Find where the given text appears and provide that cell's center as (X, Y) coordinate. 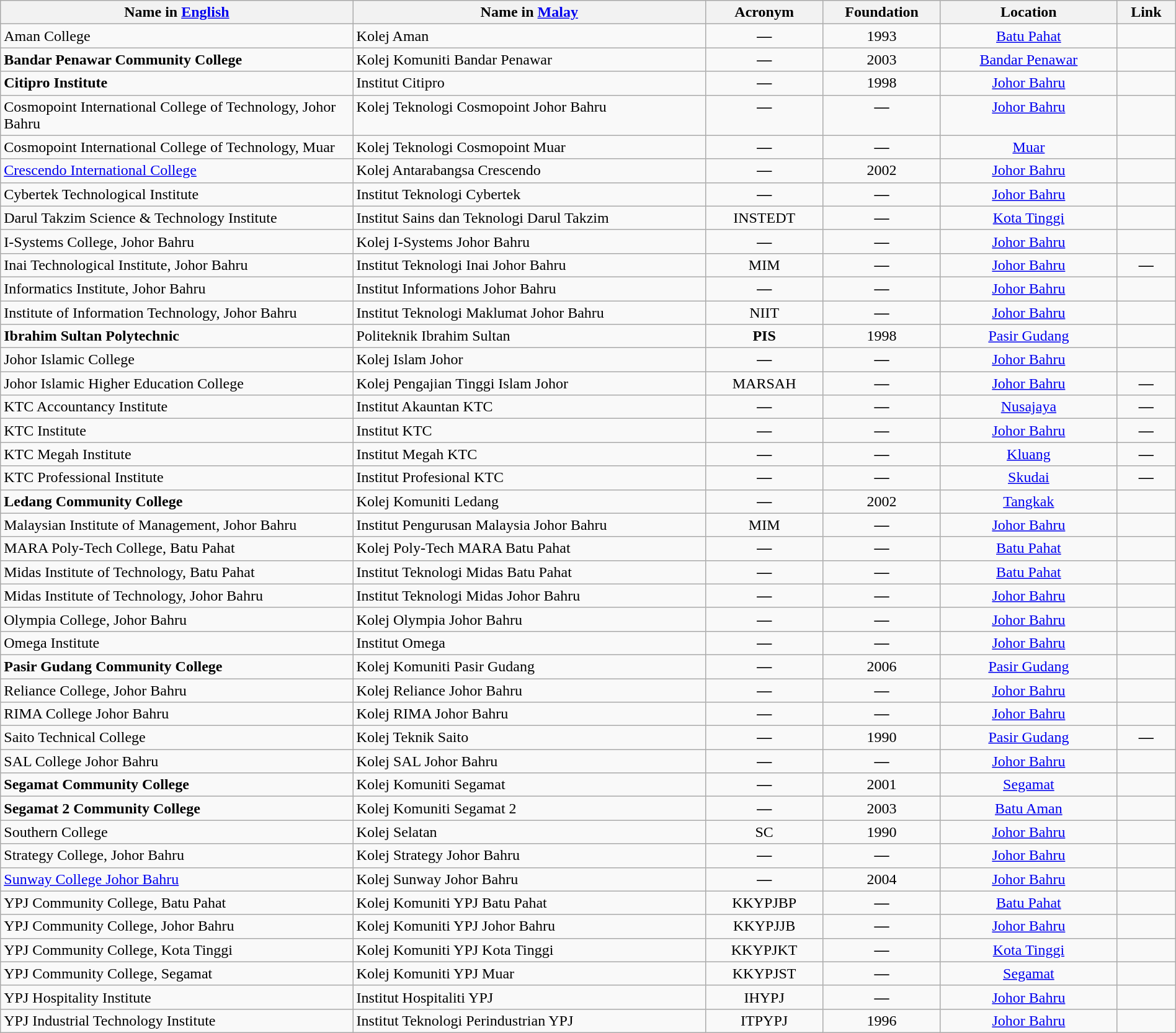
Foundation (882, 12)
Skudai (1028, 478)
KTC Professional Institute (177, 478)
2001 (882, 785)
Institut Teknologi Maklumat Johor Bahru (529, 312)
Institut Megah KTC (529, 454)
NIIT (764, 312)
Bandar Penawar Community College (177, 60)
Kolej Komuniti YPJ Batu Pahat (529, 903)
Johor Islamic College (177, 360)
Omega Institute (177, 643)
Kolej Komuniti YPJ Muar (529, 973)
I-Systems College, Johor Bahru (177, 241)
YPJ Hospitality Institute (177, 997)
INSTEDT (764, 218)
Link (1146, 12)
Institut Pengurusan Malaysia Johor Bahru (529, 525)
Batu Aman (1028, 808)
Kolej Komuniti Pasir Gudang (529, 666)
Institut Teknologi Midas Johor Bahru (529, 596)
PIS (764, 336)
SC (764, 832)
Segamat 2 Community College (177, 808)
Institute of Information Technology, Johor Bahru (177, 312)
Institut Citipro (529, 83)
Sunway College Johor Bahru (177, 879)
Southern College (177, 832)
Institut Informations Johor Bahru (529, 288)
Kolej Sunway Johor Bahru (529, 879)
Institut Akauntan KTC (529, 407)
Kolej Komuniti Segamat 2 (529, 808)
Tangkak (1028, 501)
KTC Accountancy Institute (177, 407)
Inai Technological Institute, Johor Bahru (177, 265)
Institut Teknologi Perindustrian YPJ (529, 1021)
Ledang Community College (177, 501)
YPJ Community College, Johor Bahru (177, 926)
Politeknik Ibrahim Sultan (529, 336)
KKYPJST (764, 973)
Institut Teknologi Cybertek (529, 194)
Kolej I-Systems Johor Bahru (529, 241)
Kolej Pengajian Tinggi Islam Johor (529, 383)
KKYPJJB (764, 926)
KTC Megah Institute (177, 454)
KKYPJKT (764, 950)
Ibrahim Sultan Polytechnic (177, 336)
1996 (882, 1021)
Kolej Islam Johor (529, 360)
Kolej Selatan (529, 832)
Informatics Institute, Johor Bahru (177, 288)
Kluang (1028, 454)
Cosmopoint International College of Technology, Johor Bahru (177, 115)
Saito Technical College (177, 738)
Johor Islamic Higher Education College (177, 383)
Pasir Gudang Community College (177, 666)
Kolej Teknik Saito (529, 738)
Institut KTC (529, 431)
Muar (1028, 147)
Institut Teknologi Midas Batu Pahat (529, 572)
Kolej Komuniti YPJ Johor Bahru (529, 926)
Midas Institute of Technology, Johor Bahru (177, 596)
Kolej Teknologi Cosmopoint Muar (529, 147)
Kolej Reliance Johor Bahru (529, 691)
RIMA College Johor Bahru (177, 714)
Acronym (764, 12)
Cybertek Technological Institute (177, 194)
Midas Institute of Technology, Batu Pahat (177, 572)
1993 (882, 36)
Malaysian Institute of Management, Johor Bahru (177, 525)
KTC Institute (177, 431)
YPJ Community College, Batu Pahat (177, 903)
ITPYPJ (764, 1021)
SAL College Johor Bahru (177, 761)
KKYPJBP (764, 903)
Name in English (177, 12)
Kolej Komuniti Segamat (529, 785)
YPJ Community College, Kota Tinggi (177, 950)
Kolej Komuniti YPJ Kota Tinggi (529, 950)
Cosmopoint International College of Technology, Muar (177, 147)
Aman College (177, 36)
Institut Sains dan Teknologi Darul Takzim (529, 218)
Bandar Penawar (1028, 60)
Kolej SAL Johor Bahru (529, 761)
2004 (882, 879)
Strategy College, Johor Bahru (177, 856)
Reliance College, Johor Bahru (177, 691)
MARSAH (764, 383)
Name in Malay (529, 12)
IHYPJ (764, 997)
Institut Hospitaliti YPJ (529, 997)
Kolej RIMA Johor Bahru (529, 714)
Crescendo International College (177, 171)
Location (1028, 12)
YPJ Community College, Segamat (177, 973)
Kolej Komuniti Ledang (529, 501)
Kolej Teknologi Cosmopoint Johor Bahru (529, 115)
Kolej Aman (529, 36)
Kolej Olympia Johor Bahru (529, 619)
Kolej Komuniti Bandar Penawar (529, 60)
Darul Takzim Science & Technology Institute (177, 218)
2006 (882, 666)
Institut Teknologi Inai Johor Bahru (529, 265)
Kolej Antarabangsa Crescendo (529, 171)
YPJ Industrial Technology Institute (177, 1021)
Segamat Community College (177, 785)
Olympia College, Johor Bahru (177, 619)
Nusajaya (1028, 407)
Kolej Poly-Tech MARA Batu Pahat (529, 548)
Kolej Strategy Johor Bahru (529, 856)
Institut Profesional KTC (529, 478)
MARA Poly-Tech College, Batu Pahat (177, 548)
Institut Omega (529, 643)
Citipro Institute (177, 83)
